Search for the cell housing the specified text and yield its (X, Y) center coordinate. 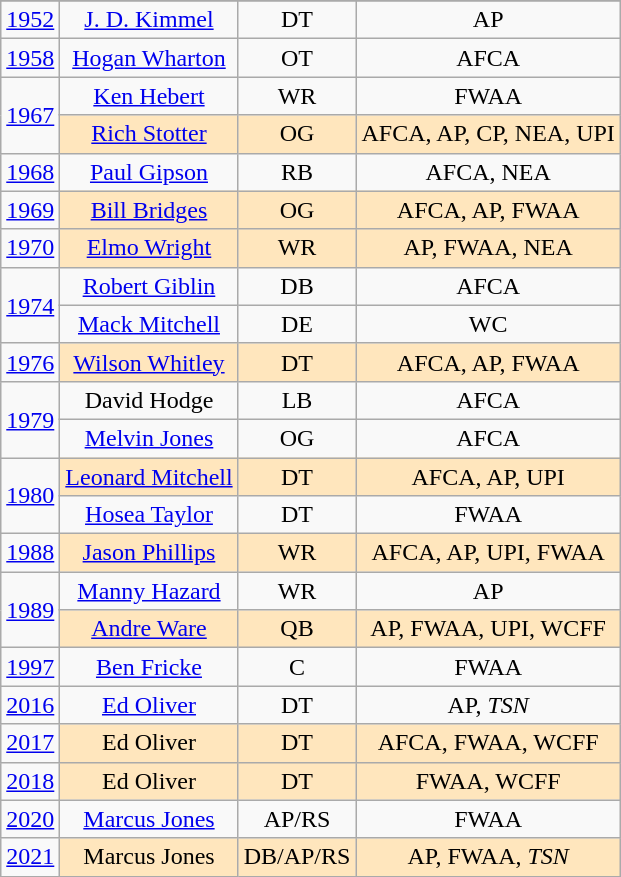
1980 (30, 496)
RB (297, 172)
Melvin Jones (149, 438)
DB/AP/RS (297, 857)
Robert Giblin (149, 286)
Ben Fricke (149, 667)
David Hodge (149, 400)
1952 (30, 20)
1968 (30, 172)
1976 (30, 362)
2018 (30, 781)
1989 (30, 610)
AFCA, NEA (488, 172)
Hosea Taylor (149, 515)
2020 (30, 819)
Leonard Mitchell (149, 477)
AFCA, AP, CP, NEA, UPI (488, 134)
Jason Phillips (149, 553)
2017 (30, 743)
QB (297, 629)
J. D. Kimmel (149, 20)
Ken Hebert (149, 96)
Mack Mitchell (149, 324)
AFCA, AP, UPI (488, 477)
Bill Bridges (149, 210)
Manny Hazard (149, 591)
AP, FWAA, TSN (488, 857)
Paul Gipson (149, 172)
DB (297, 286)
FWAA, WCFF (488, 781)
AP, FWAA, UPI, WCFF (488, 629)
Hogan Wharton (149, 58)
2016 (30, 705)
Wilson Whitley (149, 362)
Rich Stotter (149, 134)
LB (297, 400)
OT (297, 58)
1988 (30, 553)
1979 (30, 419)
1969 (30, 210)
1958 (30, 58)
1974 (30, 305)
AFCA, FWAA, WCFF (488, 743)
AP/RS (297, 819)
1967 (30, 115)
WC (488, 324)
2021 (30, 857)
AP, FWAA, NEA (488, 248)
AFCA, AP, UPI, FWAA (488, 553)
AP, TSN (488, 705)
C (297, 667)
Elmo Wright (149, 248)
DE (297, 324)
1997 (30, 667)
1970 (30, 248)
Andre Ware (149, 629)
